Locate the cell with the specified text and output its [x, y] center coordinate. 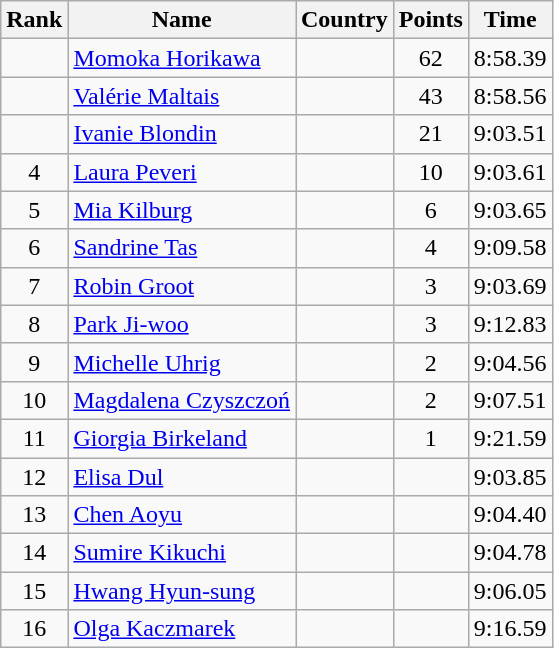
14 [34, 553]
Park Ji-woo [182, 324]
9:03.69 [510, 286]
9:06.05 [510, 591]
Giorgia Birkeland [182, 438]
9:04.56 [510, 362]
43 [430, 96]
9:09.58 [510, 248]
12 [34, 477]
Name [182, 20]
9:07.51 [510, 400]
Laura Peveri [182, 172]
13 [34, 515]
8 [34, 324]
Elisa Dul [182, 477]
9:03.65 [510, 210]
15 [34, 591]
Michelle Uhrig [182, 362]
8:58.39 [510, 58]
5 [34, 210]
9:12.83 [510, 324]
Magdalena Czyszczoń [182, 400]
Sandrine Tas [182, 248]
Hwang Hyun-sung [182, 591]
Valérie Maltais [182, 96]
9:03.85 [510, 477]
9:04.40 [510, 515]
9:16.59 [510, 629]
1 [430, 438]
8:58.56 [510, 96]
Momoka Horikawa [182, 58]
9:04.78 [510, 553]
Robin Groot [182, 286]
Points [430, 20]
21 [430, 134]
62 [430, 58]
Ivanie Blondin [182, 134]
11 [34, 438]
9:03.61 [510, 172]
Country [345, 20]
Sumire Kikuchi [182, 553]
9:03.51 [510, 134]
Time [510, 20]
9:21.59 [510, 438]
Chen Aoyu [182, 515]
16 [34, 629]
Olga Kaczmarek [182, 629]
Rank [34, 20]
7 [34, 286]
Mia Kilburg [182, 210]
9 [34, 362]
